Search for the cell housing the specified text and yield its [x, y] center coordinate. 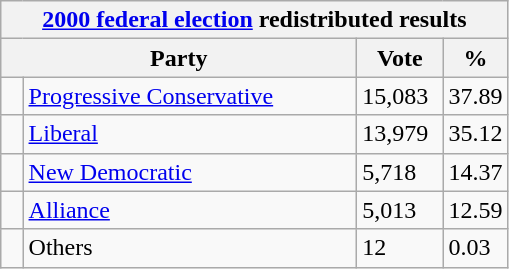
15,083 [400, 96]
Progressive Conservative [190, 96]
13,979 [400, 134]
Others [190, 248]
14.37 [476, 172]
35.12 [476, 134]
5,013 [400, 210]
37.89 [476, 96]
2000 federal election redistributed results [254, 20]
Vote [400, 58]
Alliance [190, 210]
Party [179, 58]
% [476, 58]
Liberal [190, 134]
New Democratic [190, 172]
12 [400, 248]
5,718 [400, 172]
0.03 [476, 248]
12.59 [476, 210]
